Detect which cell encompasses the target text, then output its (x, y) center coordinate. 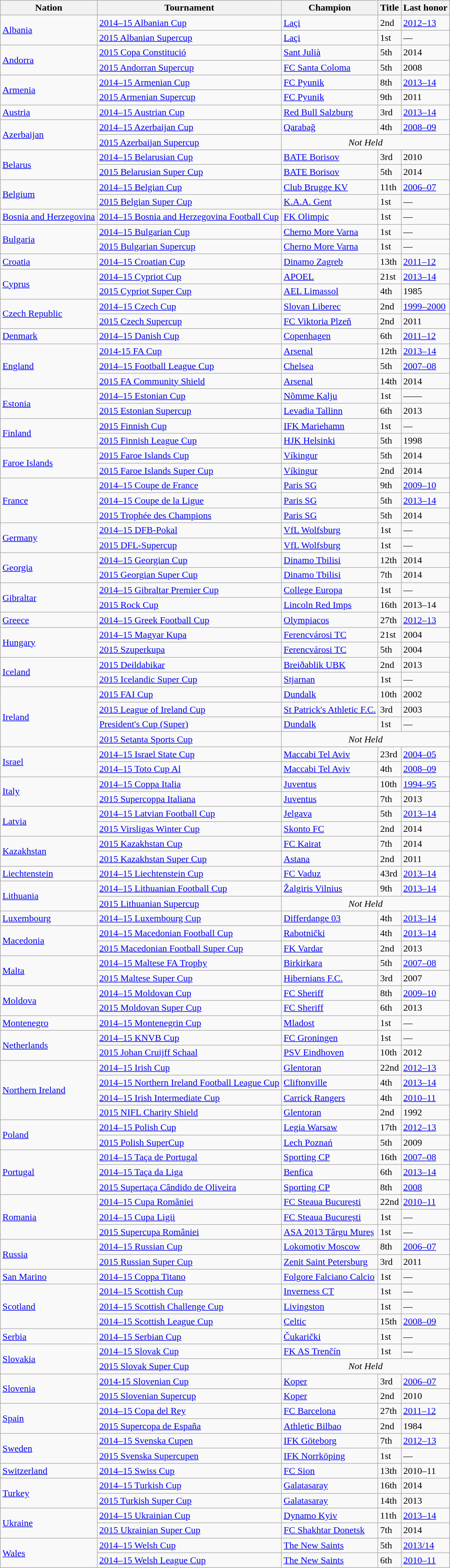
Sweden (49, 1448)
2015 Czech Supercup (189, 321)
2015 Kazakhstan Super Cup (189, 859)
2014–15 Belarusian Cup (189, 157)
Rabotnički (330, 933)
2014–15 Maltese FA Trophy (189, 963)
Slovenia (49, 1388)
2004–05 (425, 754)
2014–15 Danish Cup (189, 336)
2014–15 Moldovan Cup (189, 993)
2014–15 Bulgarian Cup (189, 232)
2015 Macedonian Football Super Cup (189, 948)
England (49, 366)
FK Vardar (330, 948)
Gibraltar (49, 597)
Moldova (49, 1000)
1998 (425, 441)
15th (390, 1321)
FC Kairat (330, 844)
Poland (49, 1135)
2014–15 Belgian Cup (189, 187)
Nation (49, 8)
FC Shakhtar Donetsk (330, 1530)
Armenia (49, 90)
2014–15 Magyar Kupa (189, 635)
2014–15 Coppa Titano (189, 1277)
2014–15 Israel State Cup (189, 754)
Estonia (49, 403)
Belgium (49, 195)
2014–15 Austrian Cup (189, 112)
2014–15 Croatian Cup (189, 262)
2014–15 Scottish Cup (189, 1292)
Red Bull Salzburg (330, 112)
IFK Norrköping (330, 1456)
San Marino (49, 1277)
Iceland (49, 672)
Inverness CT (330, 1292)
Carrick Rangers (330, 1097)
Sant Julià (330, 53)
2015 Deildabikar (189, 665)
2015 Copa Constitució (189, 53)
Kazakhstan (49, 851)
Slovakia (49, 1359)
2012 (425, 1053)
2015 Cypriot Super Cup (189, 291)
Mladost (330, 1023)
2014–15 Bosnia and Herzegovina Football Cup (189, 217)
Lithuania (49, 896)
Differdange 03 (330, 919)
Slovan Liberec (330, 306)
Chelsea (330, 366)
2015 Ukrainian Super Cup (189, 1530)
2014–15 Macedonian Football Cup (189, 933)
2015 Szuperkupa (189, 649)
2014–15 Polish Cup (189, 1127)
Albania (49, 30)
FC Vaduz (330, 873)
2009 (425, 1142)
Finland (49, 433)
Italy (49, 791)
Bosnia and Herzegovina (49, 217)
Russia (49, 1254)
2014–15 Northern Ireland Football League Cup (189, 1082)
2015 Finnish Cup (189, 426)
2014–15 Cypriot Cup (189, 276)
Turkey (49, 1493)
Ireland (49, 717)
1994–95 (425, 784)
Montenegro (49, 1023)
2014–15 Montenegrin Cup (189, 1023)
FK Olimpic (330, 217)
Azerbaijan (49, 135)
2015 Supercupa României (189, 1232)
2015 Azerbaijan Supercup (189, 142)
Benfica (330, 1172)
Malta (49, 971)
Portugal (49, 1172)
2014–15 Lithuanian Football Cup (189, 888)
2014–15 Football League Cup (189, 366)
Astana (330, 859)
Skonto FC (330, 829)
Lincoln Red Imps (330, 605)
FC Sion (330, 1471)
Hibernians F.C. (330, 978)
2015 Virsligas Winter Cup (189, 829)
2014–15 Georgian Cup (189, 560)
Cliftonville (330, 1082)
2015 Faroe Islands Cup (189, 456)
2015 Belgian Super Cup (189, 202)
Žalgiris Vilnius (330, 888)
2014–15 Coupe de la Ligue (189, 500)
2014–15 Irish Intermediate Cup (189, 1097)
FK AS Trenčín (330, 1351)
2015 Russian Super Cup (189, 1262)
2015 Setanta Sports Cup (189, 739)
2014–15 Gibraltar Premier Cup (189, 590)
2014–15 Serbian Cup (189, 1336)
Czech Republic (49, 314)
2015 Belarusian Super Cup (189, 172)
1984 (425, 1426)
Ukraine (49, 1523)
PSV Eindhoven (330, 1053)
Nõmme Kalju (330, 396)
2014–15 Ukrainian Cup (189, 1515)
2014–15 Taça de Portugal (189, 1157)
2015 Bulgarian Supercup (189, 247)
1985 (425, 291)
2014–15 Swiss Cup (189, 1471)
2015 Andorran Supercup (189, 67)
2014–15 Irish Cup (189, 1068)
ASA 2013 Târgu Mureș (330, 1232)
2014–15 Turkish Cup (189, 1486)
Qarabağ (330, 127)
Club Brugge KV (330, 187)
Serbia (49, 1336)
Austria (49, 112)
Faroe Islands (49, 463)
2014–15 Czech Cup (189, 306)
2015 Maltese Super Cup (189, 978)
2014–15 Russian Cup (189, 1247)
2014–15 Slovak Cup (189, 1351)
2015 Armenian Supercup (189, 97)
Liechtenstein (49, 873)
Legia Warsaw (330, 1127)
K.A.A. Gent (330, 202)
2014–15 Armenian Cup (189, 82)
Georgia (49, 568)
President's Cup (Super) (189, 724)
Denmark (49, 336)
2014–15 Azerbaijan Cup (189, 127)
2014–15 Scottish League Cup (189, 1321)
Latvia (49, 821)
Netherlands (49, 1045)
Levadia Tallinn (330, 411)
Northern Ireland (49, 1090)
2014–15 Cupa României (189, 1202)
Last honor (425, 8)
2015 Supercoppa Italiana (189, 799)
Athletic Bilbao (330, 1426)
2014–15 Greek Football Cup (189, 620)
2014–15 KNVB Cup (189, 1038)
Belarus (49, 164)
Folgore Falciano Calcio (330, 1277)
Cyprus (49, 284)
17th (390, 1127)
College Europa (330, 590)
2015 DFL-Supercup (189, 545)
Stjarnan (330, 680)
Copenhagen (330, 336)
2015 Johan Cruijff Schaal (189, 1053)
2014–15 Svenska Cupen (189, 1441)
2015 Slovenian Supercup (189, 1396)
2014-15 FA Cup (189, 351)
Zenit Saint Petersburg (330, 1262)
2015 Estonian Supercup (189, 411)
Jelgava (330, 814)
2015 FAI Cup (189, 695)
2015 Supertaça Cândido de Oliveira (189, 1187)
2014–15 Welsh League Cup (189, 1560)
Champion (330, 8)
Wales (49, 1553)
FC Viktoria Plzeň (330, 321)
Switzerland (49, 1471)
2015 Faroe Islands Super Cup (189, 471)
2015 Lithuanian Supercup (189, 903)
2015 Supercopa de España (189, 1426)
Lokomotiv Moscow (330, 1247)
Tournament (189, 8)
Title (390, 8)
2015 Icelandic Super Cup (189, 680)
2015 Kazakhstan Cup (189, 844)
Lech Poznań (330, 1142)
Birkirkara (330, 963)
APOEL (330, 276)
2015 Turkish Super Cup (189, 1501)
2014–15 Liechtenstein Cup (189, 873)
2014–15 DFB-Pokal (189, 530)
2014–15 Copa del Rey (189, 1411)
2014–15 Luxembourg Cup (189, 919)
2014–15 Estonian Cup (189, 396)
2013/14 (425, 1545)
Hungary (49, 642)
FC Groningen (330, 1038)
1992 (425, 1112)
Israel (49, 762)
—— (425, 396)
2014-15 Slovenian Cup (189, 1381)
Andorra (49, 60)
1999–2000 (425, 306)
Olympiacos (330, 620)
Dinamo Zagreb (330, 262)
2015 Trophée des Champions (189, 515)
IFK Mariehamn (330, 426)
Breiðablik UBK (330, 665)
2014–15 Albanian Cup (189, 23)
2015 Slovak Super Cup (189, 1366)
2014–15 Toto Cup Al (189, 769)
2002 (425, 695)
2014–15 Taça da Liga (189, 1172)
Čukarički (330, 1336)
2015 Rock Cup (189, 605)
FC Santa Coloma (330, 67)
2014–15 Scottish Challenge Cup (189, 1306)
Scotland (49, 1306)
FC Barcelona (330, 1411)
2015 NIFL Charity Shield (189, 1112)
AEL Limassol (330, 291)
2015 League of Ireland Cup (189, 709)
Spain (49, 1419)
2014–15 Coupe de France (189, 486)
HJK Helsinki (330, 441)
IFK Göteborg (330, 1441)
2015 Svenska Supercupen (189, 1456)
Greece (49, 620)
2015 Moldovan Super Cup (189, 1008)
2003 (425, 709)
2014–15 Cupa Ligii (189, 1217)
Dynamo Kyiv (330, 1515)
Germany (49, 538)
2015 Polish SuperCup (189, 1142)
Bulgaria (49, 239)
2014–15 Welsh Cup (189, 1545)
Luxembourg (49, 919)
2015 Finnish League Cup (189, 441)
2015 FA Community Shield (189, 381)
2007 (425, 978)
2015 Albanian Supercup (189, 38)
St Patrick's Athletic F.C. (330, 709)
Livingston (330, 1306)
France (49, 500)
Croatia (49, 262)
Celtic (330, 1321)
2015 Georgian Super Cup (189, 575)
Romania (49, 1217)
2014–15 Coppa Italia (189, 784)
2014–15 Latvian Football Cup (189, 814)
23rd (390, 754)
Macedonia (49, 941)
43rd (390, 873)
